Output the (x, y) coordinate of the center of the cell containing the given text.  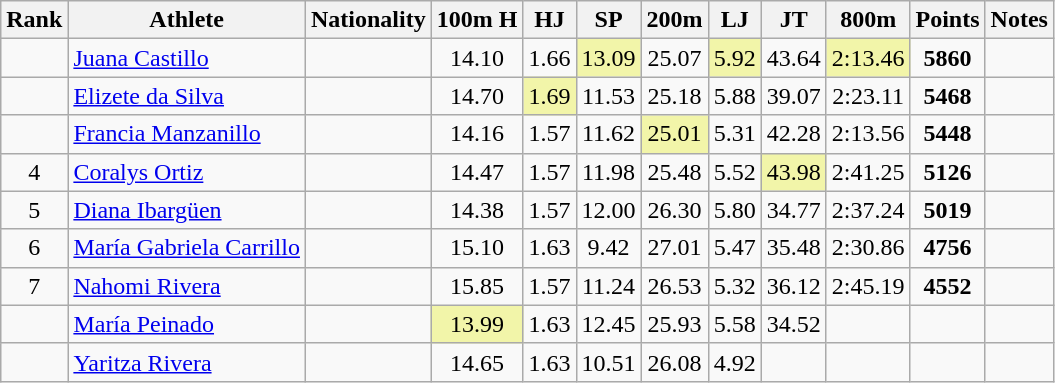
2:13.56 (868, 134)
2:41.25 (868, 172)
14.16 (477, 134)
10.51 (608, 362)
14.10 (477, 58)
9.42 (608, 248)
5468 (948, 96)
12.00 (608, 210)
5126 (948, 172)
4 (34, 172)
27.01 (674, 248)
JT (794, 20)
5.52 (734, 172)
800m (868, 20)
4756 (948, 248)
34.52 (794, 324)
HJ (550, 20)
26.30 (674, 210)
11.98 (608, 172)
2:23.11 (868, 96)
14.38 (477, 210)
35.48 (794, 248)
Coralys Ortiz (187, 172)
5.31 (734, 134)
5.32 (734, 286)
Athlete (187, 20)
34.77 (794, 210)
Diana Ibargüen (187, 210)
25.93 (674, 324)
Rank (34, 20)
LJ (734, 20)
25.48 (674, 172)
Notes (1019, 20)
Points (948, 20)
Yaritza Rivera (187, 362)
25.01 (674, 134)
12.45 (608, 324)
11.53 (608, 96)
26.53 (674, 286)
5860 (948, 58)
42.28 (794, 134)
María Peinado (187, 324)
39.07 (794, 96)
SP (608, 20)
14.47 (477, 172)
6 (34, 248)
25.18 (674, 96)
7 (34, 286)
5.47 (734, 248)
15.10 (477, 248)
5.92 (734, 58)
5.88 (734, 96)
2:45.19 (868, 286)
36.12 (794, 286)
5.80 (734, 210)
13.99 (477, 324)
2:13.46 (868, 58)
5.58 (734, 324)
13.09 (608, 58)
100m H (477, 20)
Nahomi Rivera (187, 286)
1.66 (550, 58)
4552 (948, 286)
5448 (948, 134)
43.64 (794, 58)
1.69 (550, 96)
Elizete da Silva (187, 96)
15.85 (477, 286)
2:37.24 (868, 210)
14.70 (477, 96)
43.98 (794, 172)
5 (34, 210)
Francia Manzanillo (187, 134)
25.07 (674, 58)
Juana Castillo (187, 58)
2:30.86 (868, 248)
5019 (948, 210)
14.65 (477, 362)
María Gabriela Carrillo (187, 248)
26.08 (674, 362)
Nationality (368, 20)
200m (674, 20)
11.24 (608, 286)
11.62 (608, 134)
4.92 (734, 362)
